Determine the (X, Y) coordinate at the center of the cell enclosing the given text.  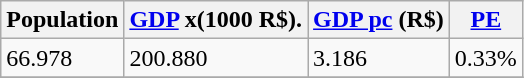
0.33% (486, 58)
3.186 (379, 58)
GDP pc (R$) (379, 20)
GDP x(1000 R$). (216, 20)
200.880 (216, 58)
Population (62, 20)
66.978 (62, 58)
PE (486, 20)
